Identify which cell holds the provided text, then report its (x, y) central coordinate. 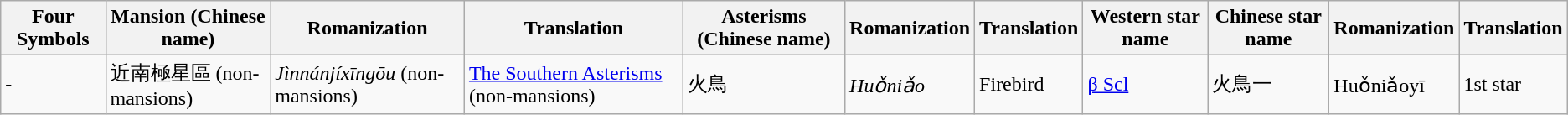
Huǒniǎo (910, 85)
Huǒniǎoyī (1394, 85)
Jìnnánjíxīngōu (non-mansions) (368, 85)
The Southern Asterisms (non-mansions) (573, 85)
Asterisms (Chinese name) (764, 29)
Four Symbols (54, 29)
β Scl (1146, 85)
火鳥一 (1268, 85)
Mansion (Chinese name) (188, 29)
- (54, 85)
1st star (1513, 85)
Chinese star name (1268, 29)
Western star name (1146, 29)
近南極星區 (non-mansions) (188, 85)
火鳥 (764, 85)
Firebird (1029, 85)
